Identify which cell holds the provided text, then report its (X, Y) central coordinate. 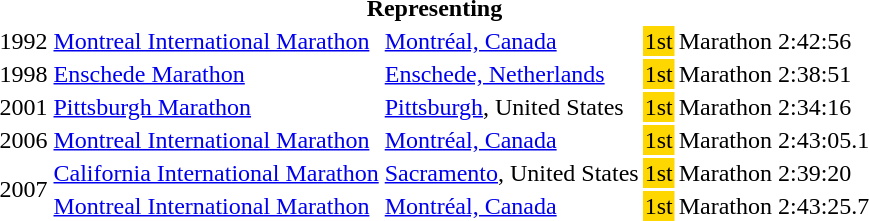
Sacramento, United States (512, 173)
Pittsburgh Marathon (216, 107)
Enschede, Netherlands (512, 74)
Pittsburgh, United States (512, 107)
California International Marathon (216, 173)
Enschede Marathon (216, 74)
